Capture the cell that displays the provided text and extract its [X, Y] central coordinate. 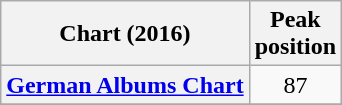
87 [295, 85]
Chart (2016) [125, 34]
German Albums Chart [125, 85]
Peakposition [295, 34]
